Capture the cell that displays the provided text and extract its (x, y) central coordinate. 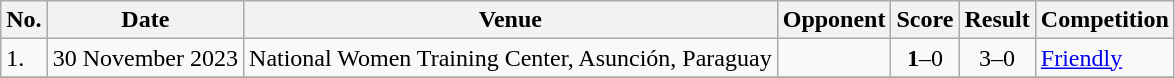
1–0 (925, 58)
3–0 (997, 58)
Venue (511, 20)
Opponent (834, 20)
1. (24, 58)
30 November 2023 (145, 58)
No. (24, 20)
Friendly (1104, 58)
National Women Training Center, Asunción, Paraguay (511, 58)
Competition (1104, 20)
Date (145, 20)
Score (925, 20)
Result (997, 20)
